Search for the cell housing the specified text and yield its [X, Y] center coordinate. 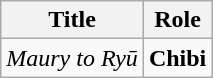
Title [72, 20]
Role [177, 20]
Maury to Ryū [72, 58]
Chibi [177, 58]
